Identify which cell holds the provided text, then report its [X, Y] central coordinate. 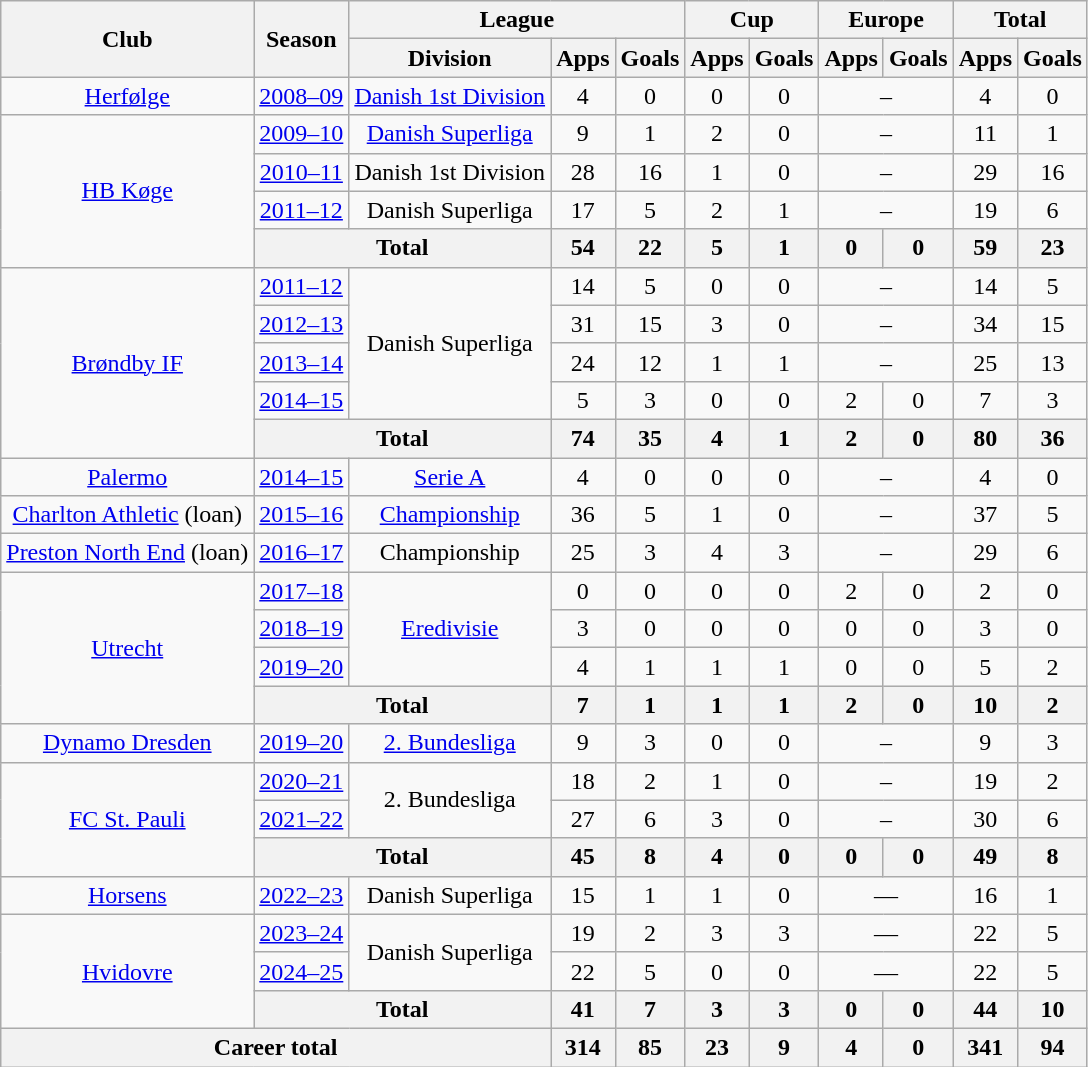
FC St. Pauli [128, 819]
45 [583, 857]
49 [985, 857]
35 [650, 438]
2016–17 [302, 553]
37 [985, 515]
27 [583, 819]
2013–14 [302, 362]
2017–18 [302, 591]
2012–13 [302, 324]
2024–25 [302, 971]
28 [583, 172]
Division [450, 58]
2008–09 [302, 96]
314 [583, 1047]
Utrecht [128, 648]
Horsens [128, 895]
Herfølge [128, 96]
59 [985, 248]
2021–22 [302, 819]
HB Køge [128, 191]
Serie A [450, 477]
2010–11 [302, 172]
80 [985, 438]
Brøndby IF [128, 362]
Europe [886, 20]
31 [583, 324]
Club [128, 39]
Hvidovre [128, 971]
Palermo [128, 477]
2009–10 [302, 134]
12 [650, 362]
30 [985, 819]
2022–23 [302, 895]
17 [583, 210]
74 [583, 438]
2023–24 [302, 933]
18 [583, 781]
41 [583, 1009]
94 [1053, 1047]
Career total [276, 1047]
34 [985, 324]
11 [985, 134]
Preston North End (loan) [128, 553]
Charlton Athletic (loan) [128, 515]
League [517, 20]
2020–21 [302, 781]
Eredivisie [450, 629]
13 [1053, 362]
2015–16 [302, 515]
Season [302, 39]
85 [650, 1047]
44 [985, 1009]
Cup [752, 20]
24 [583, 362]
Dynamo Dresden [128, 743]
2018–19 [302, 629]
54 [583, 248]
341 [985, 1047]
